For the text-containing cell, return its midpoint in [X, Y] coordinate format. 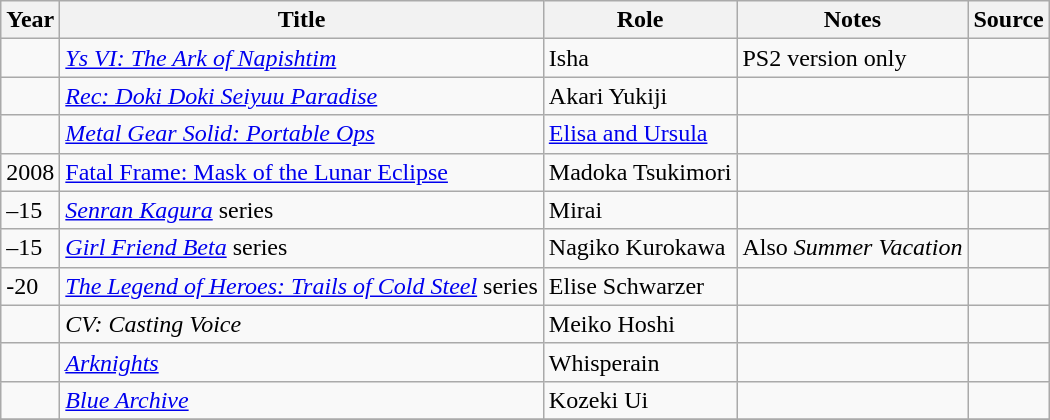
Senran Kagura series [302, 210]
Arknights [302, 362]
Also Summer Vacation [852, 248]
Fatal Frame: Mask of the Lunar Eclipse [302, 172]
Metal Gear Solid: Portable Ops [302, 134]
Kozeki Ui [640, 400]
The Legend of Heroes: Trails of Cold Steel series [302, 286]
Akari Yukiji [640, 96]
Blue Archive [302, 400]
CV: Casting Voice [302, 324]
Rec: Doki Doki Seiyuu Paradise [302, 96]
-20 [30, 286]
Role [640, 20]
PS2 version only [852, 58]
Notes [852, 20]
Madoka Tsukimori [640, 172]
Girl Friend Beta series [302, 248]
Mirai [640, 210]
Elisa and Ursula [640, 134]
Source [1008, 20]
Isha [640, 58]
Nagiko Kurokawa [640, 248]
Whisperain [640, 362]
Elise Schwarzer [640, 286]
Year [30, 20]
Meiko Hoshi [640, 324]
Title [302, 20]
Ys VI: The Ark of Napishtim [302, 58]
2008 [30, 172]
